Extract the (X, Y) coordinate from the center of the cell holding the provided text.  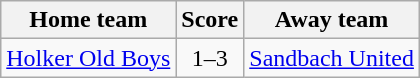
Away team (332, 20)
Sandbach United (332, 58)
Score (210, 20)
Home team (88, 20)
1–3 (210, 58)
Holker Old Boys (88, 58)
